For the text-containing cell, return its midpoint in (x, y) coordinate format. 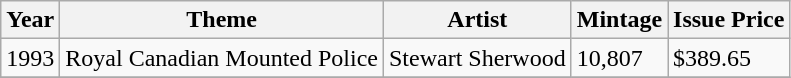
10,807 (619, 58)
Mintage (619, 20)
Theme (222, 20)
Royal Canadian Mounted Police (222, 58)
Year (30, 20)
1993 (30, 58)
Artist (477, 20)
Stewart Sherwood (477, 58)
Issue Price (729, 20)
$389.65 (729, 58)
